Find where the given text appears and provide that cell's center as [x, y] coordinate. 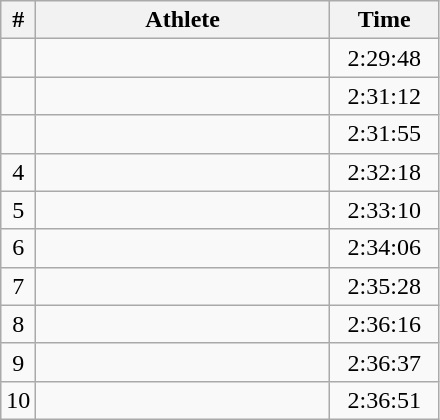
Athlete [183, 20]
9 [18, 362]
8 [18, 324]
4 [18, 172]
2:35:28 [384, 286]
2:31:12 [384, 96]
7 [18, 286]
# [18, 20]
2:33:10 [384, 210]
2:29:48 [384, 58]
2:31:55 [384, 134]
5 [18, 210]
2:32:18 [384, 172]
Time [384, 20]
2:36:37 [384, 362]
2:36:16 [384, 324]
2:34:06 [384, 248]
2:36:51 [384, 400]
6 [18, 248]
10 [18, 400]
